Search for the cell housing the specified text and yield its (X, Y) center coordinate. 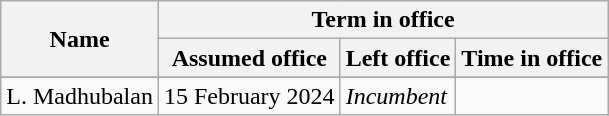
Incumbent (398, 96)
15 February 2024 (249, 96)
Name (80, 39)
Left office (398, 58)
Time in office (532, 58)
Term in office (382, 20)
Assumed office (249, 58)
L. Madhubalan (80, 96)
